Extract the [X, Y] coordinate from the center of the cell holding the provided text.  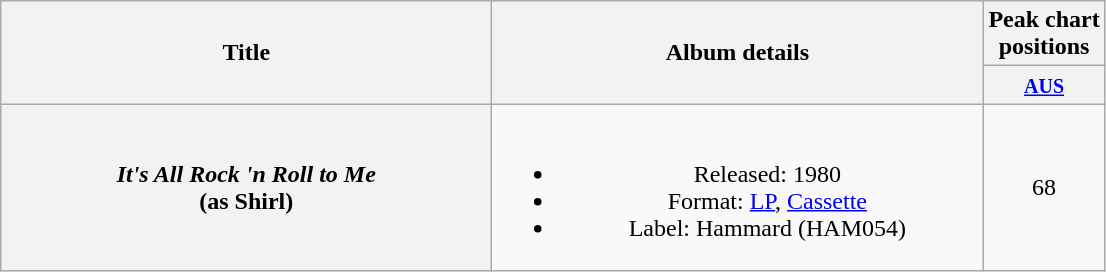
It's All Rock 'n Roll to Me (as Shirl) [246, 188]
68 [1044, 188]
AUS [1044, 85]
Title [246, 52]
Peak chartpositions [1044, 34]
Album details [738, 52]
Released: 1980Format: LP, CassetteLabel: Hammard (HAM054) [738, 188]
